From the cell containing the given text, extract its center point as (X, Y) coordinate. 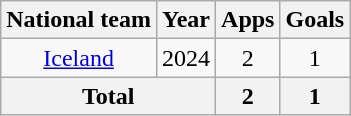
National team (79, 20)
2024 (186, 58)
Year (186, 20)
Apps (248, 20)
Iceland (79, 58)
Total (108, 96)
Goals (315, 20)
